Determine the [X, Y] coordinate at the center of the cell enclosing the given text.  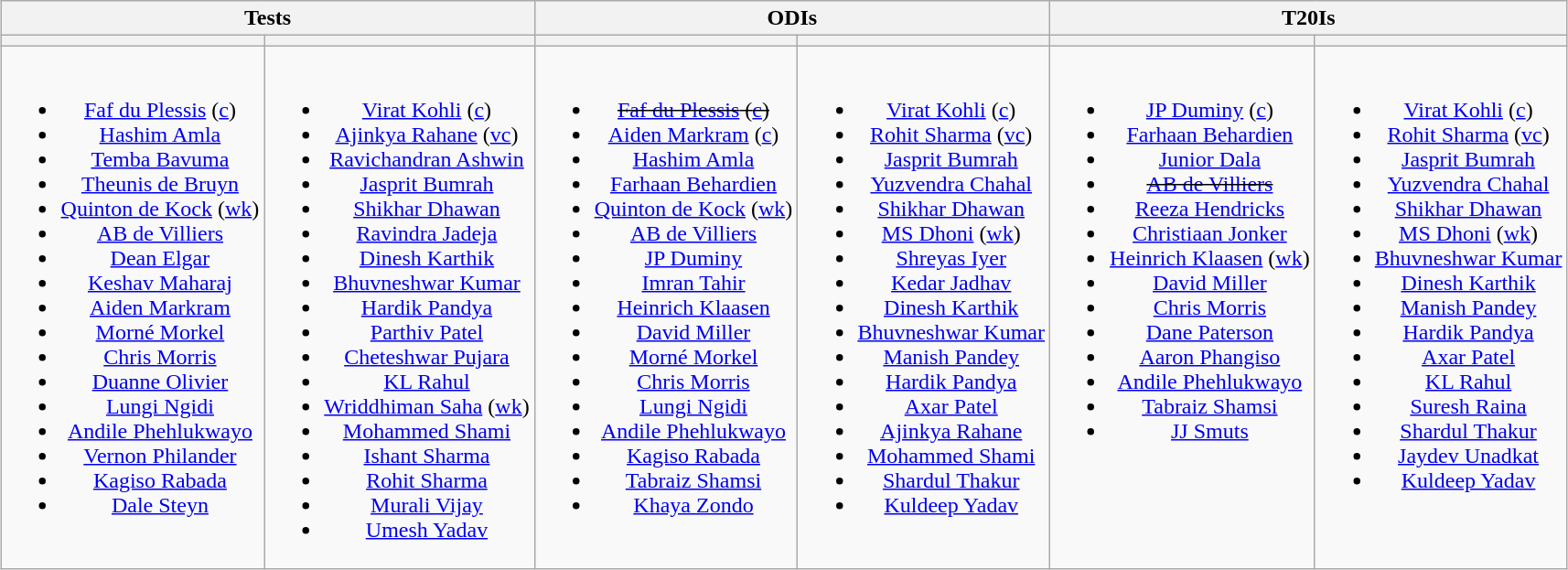
Tests [267, 18]
ODIs [792, 18]
T20Is [1308, 18]
